Identify which cell holds the provided text, then report its (X, Y) central coordinate. 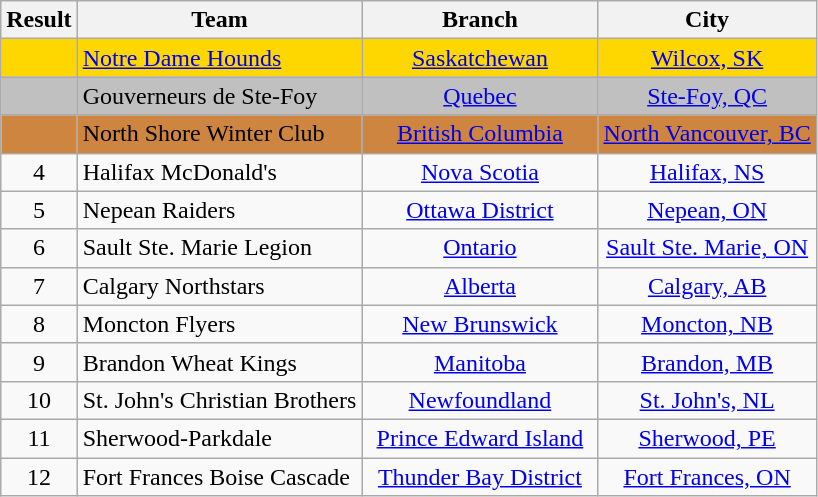
Halifax, NS (707, 172)
8 (39, 324)
Nepean Raiders (220, 210)
Notre Dame Hounds (220, 58)
Branch (480, 20)
Calgary, AB (707, 286)
9 (39, 362)
Saskatchewan (480, 58)
Fort Frances Boise Cascade (220, 477)
St. John's, NL (707, 400)
Sault Ste. Marie, ON (707, 248)
Ste-Foy, QC (707, 96)
7 (39, 286)
Manitoba (480, 362)
British Columbia (480, 134)
10 (39, 400)
5 (39, 210)
Ottawa District (480, 210)
Prince Edward Island (480, 438)
Quebec (480, 96)
Thunder Bay District (480, 477)
Sault Ste. Marie Legion (220, 248)
Sherwood-Parkdale (220, 438)
New Brunswick (480, 324)
North Shore Winter Club (220, 134)
Ontario (480, 248)
Result (39, 20)
Brandon, MB (707, 362)
Sherwood, PE (707, 438)
Wilcox, SK (707, 58)
St. John's Christian Brothers (220, 400)
Halifax McDonald's (220, 172)
12 (39, 477)
Gouverneurs de Ste-Foy (220, 96)
6 (39, 248)
Calgary Northstars (220, 286)
North Vancouver, BC (707, 134)
4 (39, 172)
City (707, 20)
Alberta (480, 286)
Brandon Wheat Kings (220, 362)
Fort Frances, ON (707, 477)
Moncton Flyers (220, 324)
Moncton, NB (707, 324)
11 (39, 438)
Nova Scotia (480, 172)
Nepean, ON (707, 210)
Team (220, 20)
Newfoundland (480, 400)
